Provide the (x, y) coordinate of the cell's center where the given text is located.  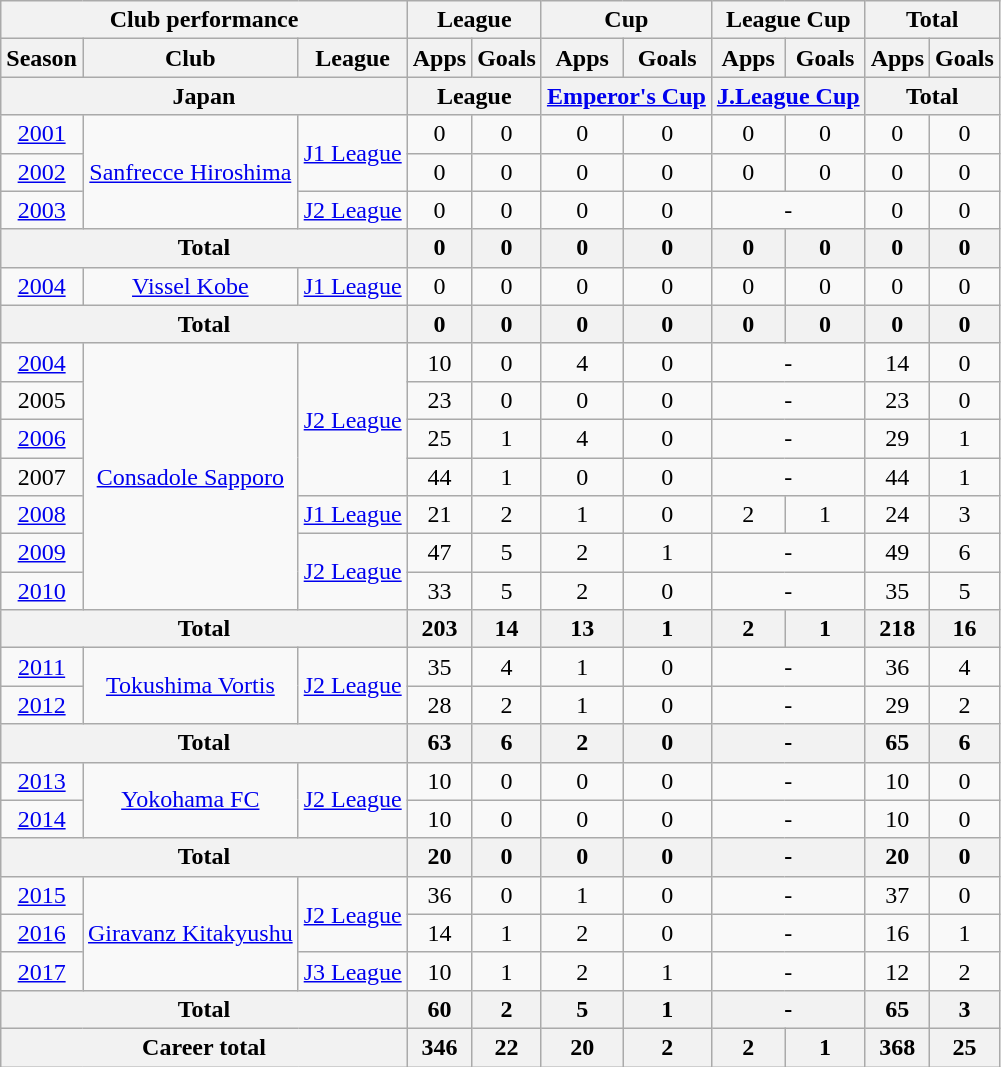
2005 (42, 400)
Career total (204, 1047)
218 (897, 629)
346 (439, 1047)
Vissel Kobe (190, 286)
J.League Cup (788, 96)
Yokohama FC (190, 800)
Consadole Sapporo (190, 476)
2017 (42, 971)
33 (439, 591)
Japan (204, 96)
63 (439, 743)
Season (42, 58)
2007 (42, 477)
2006 (42, 438)
2002 (42, 172)
47 (439, 553)
368 (897, 1047)
2009 (42, 553)
2011 (42, 667)
2012 (42, 705)
12 (897, 971)
22 (507, 1047)
2014 (42, 819)
2013 (42, 781)
J3 League (352, 971)
13 (582, 629)
2008 (42, 515)
2001 (42, 134)
2015 (42, 895)
2016 (42, 933)
203 (439, 629)
2010 (42, 591)
49 (897, 553)
Club performance (204, 20)
League Cup (788, 20)
Tokushima Vortis (190, 686)
Sanfrecce Hiroshima (190, 172)
Cup (626, 20)
24 (897, 515)
Club (190, 58)
Emperor's Cup (626, 96)
28 (439, 705)
60 (439, 1009)
21 (439, 515)
2003 (42, 210)
37 (897, 895)
Giravanz Kitakyushu (190, 933)
